Locate the cell with the specified text and output its (x, y) center coordinate. 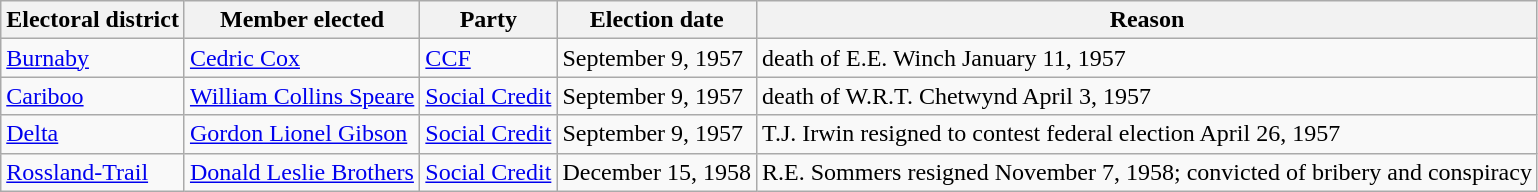
T.J. Irwin resigned to contest federal election April 26, 1957 (1148, 134)
Cedric Cox (302, 58)
Delta (93, 134)
Reason (1148, 20)
death of E.E. Winch January 11, 1957 (1148, 58)
R.E. Sommers resigned November 7, 1958; convicted of bribery and conspiracy (1148, 172)
Donald Leslie Brothers (302, 172)
William Collins Speare (302, 96)
Gordon Lionel Gibson (302, 134)
Cariboo (93, 96)
Party (488, 20)
CCF (488, 58)
Burnaby (93, 58)
Rossland-Trail (93, 172)
Member elected (302, 20)
death of W.R.T. Chetwynd April 3, 1957 (1148, 96)
Electoral district (93, 20)
December 15, 1958 (657, 172)
Election date (657, 20)
